Output the [x, y] coordinate of the center of the cell containing the given text.  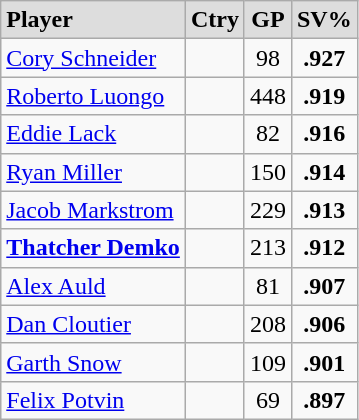
Cory Schneider [94, 58]
229 [268, 210]
.897 [324, 400]
Felix Potvin [94, 400]
.901 [324, 362]
Eddie Lack [94, 134]
Roberto Luongo [94, 96]
.916 [324, 134]
Jacob Markstrom [94, 210]
Thatcher Demko [94, 248]
Garth Snow [94, 362]
Ryan Miller [94, 172]
GP [268, 20]
Player [94, 20]
Alex Auld [94, 286]
208 [268, 324]
213 [268, 248]
.914 [324, 172]
.919 [324, 96]
69 [268, 400]
.913 [324, 210]
SV% [324, 20]
81 [268, 286]
Dan Cloutier [94, 324]
.907 [324, 286]
Ctry [214, 20]
82 [268, 134]
.927 [324, 58]
448 [268, 96]
150 [268, 172]
98 [268, 58]
.912 [324, 248]
.906 [324, 324]
109 [268, 362]
